Extract the [X, Y] coordinate from the center of the cell holding the provided text.  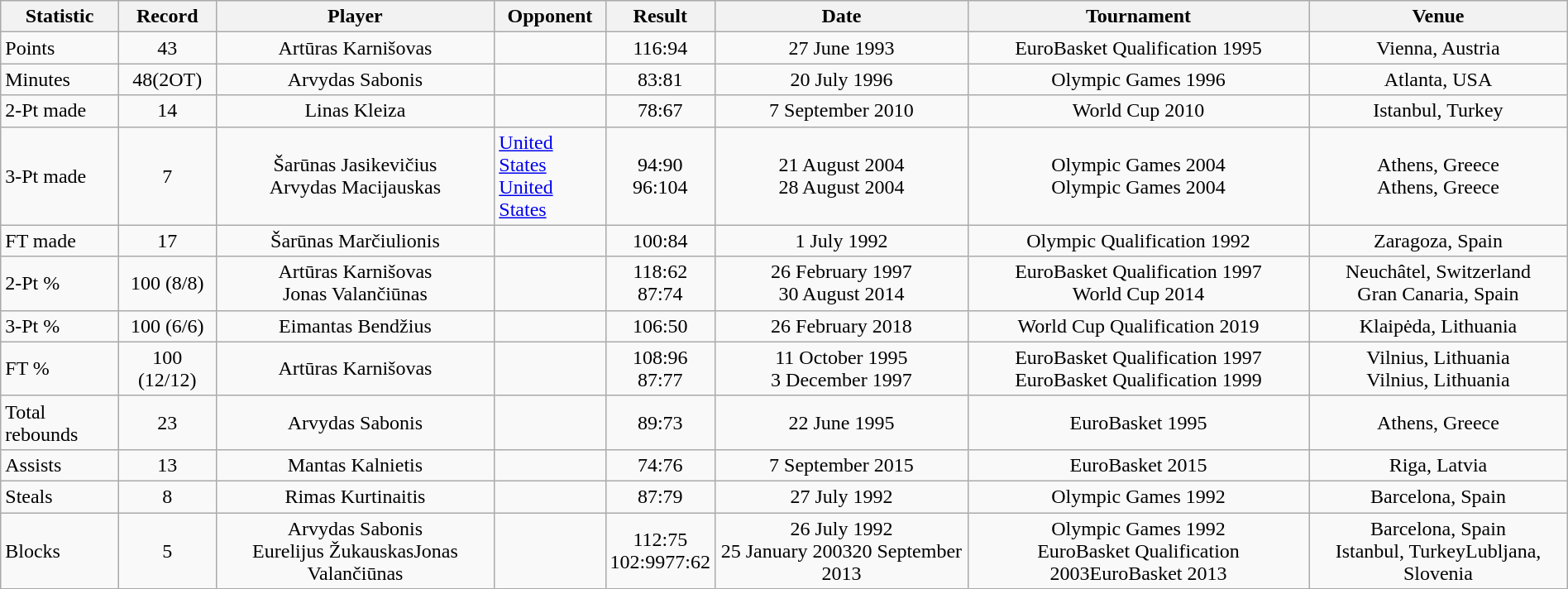
FT made [60, 241]
8 [167, 496]
100 (12/12) [167, 369]
78:67 [660, 111]
Atlanta, USA [1439, 79]
7 [167, 175]
13 [167, 465]
FT % [60, 369]
74:76 [660, 465]
Olympic Games 1996 [1138, 79]
EuroBasket Qualification 1995 [1138, 48]
Player [356, 17]
3-Pt % [60, 326]
Statistic [60, 17]
Linas Kleiza [356, 111]
100:84 [660, 241]
23 [167, 422]
Artūras KarnišovasJonas Valančiūnas [356, 283]
Zaragoza, Spain [1439, 241]
Klaipėda, Lithuania [1439, 326]
27 June 1993 [841, 48]
Tournament [1138, 17]
EuroBasket Qualification 1997World Cup 2014 [1138, 283]
48(2OT) [167, 79]
20 July 1996 [841, 79]
22 June 1995 [841, 422]
Vilnius, LithuaniaVilnius, Lithuania [1439, 369]
EuroBasket 1995 [1138, 422]
Opponent [550, 17]
Neuchâtel, SwitzerlandGran Canaria, Spain [1439, 283]
17 [167, 241]
89:73 [660, 422]
Eimantas Bendžius [356, 326]
26 February 2018 [841, 326]
Olympic Games 1992EuroBasket Qualification 2003EuroBasket 2013 [1138, 551]
Points [60, 48]
1 July 1992 [841, 241]
108:9687:77 [660, 369]
EuroBasket 2015 [1138, 465]
3-Pt made [60, 175]
Result [660, 17]
14 [167, 111]
7 September 2010 [841, 111]
Riga, Latvia [1439, 465]
Blocks [60, 551]
Athens, GreeceAthens, Greece [1439, 175]
118:6287:74 [660, 283]
Rimas Kurtinaitis [356, 496]
Istanbul, Turkey [1439, 111]
Šarūnas Marčiulionis [356, 241]
Mantas Kalnietis [356, 465]
106:50 [660, 326]
Barcelona, SpainIstanbul, TurkeyLubljana, Slovenia [1439, 551]
100 (6/6) [167, 326]
100 (8/8) [167, 283]
Steals [60, 496]
26 July 199225 January 200320 September 2013 [841, 551]
Assists [60, 465]
26 February 199730 August 2014 [841, 283]
Olympic Games 1992 [1138, 496]
Athens, Greece [1439, 422]
5 [167, 551]
World Cup Qualification 2019 [1138, 326]
Total rebounds [60, 422]
World Cup 2010 [1138, 111]
Venue [1439, 17]
7 September 2015 [841, 465]
Arvydas SabonisEurelijus ŽukauskasJonas Valančiūnas [356, 551]
21 August 200428 August 2004 [841, 175]
2-Pt made [60, 111]
Record [167, 17]
Vienna, Austria [1439, 48]
United States United States [550, 175]
Olympic Games 2004Olympic Games 2004 [1138, 175]
27 July 1992 [841, 496]
2-Pt % [60, 283]
EuroBasket Qualification 1997EuroBasket Qualification 1999 [1138, 369]
43 [167, 48]
83:81 [660, 79]
Minutes [60, 79]
112:75102:9977:62 [660, 551]
Date [841, 17]
11 October 19953 December 1997 [841, 369]
94:9096:104 [660, 175]
Barcelona, Spain [1439, 496]
Olympic Qualification 1992 [1138, 241]
116:94 [660, 48]
87:79 [660, 496]
Šarūnas JasikevičiusArvydas Macijauskas [356, 175]
